Return the [x, y] coordinate for the center point of the cell that contains the specified text.  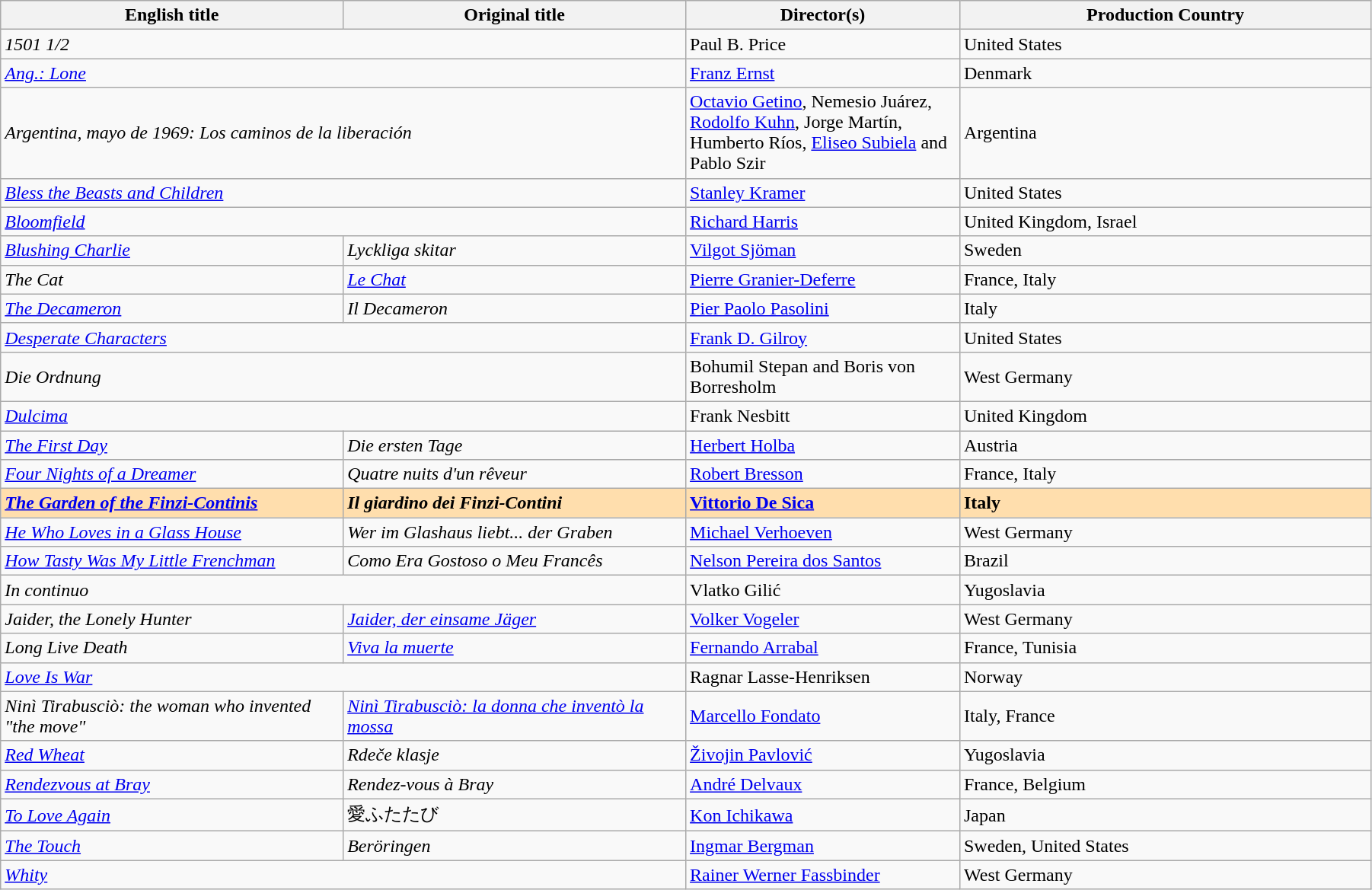
Beröringen [515, 846]
Il giardino dei Finzi-Contini [515, 503]
Desperate Characters [343, 337]
Sweden [1165, 250]
愛ふたたび [515, 815]
Volker Vogeler [823, 619]
Rdeče klasje [515, 755]
Die ersten Tage [515, 445]
Love Is War [343, 677]
The First Day [172, 445]
Le Chat [515, 279]
André Delvaux [823, 784]
Il Decameron [515, 308]
Ingmar Bergman [823, 846]
Denmark [1165, 73]
1501 1/2 [343, 44]
Paul B. Price [823, 44]
Vlatko Gilić [823, 590]
Vilgot Sjöman [823, 250]
Original title [515, 15]
Stanley Kramer [823, 193]
France, Belgium [1165, 784]
Bloomfield [343, 222]
Norway [1165, 677]
Italy, France [1165, 716]
To Love Again [172, 815]
Kon Ichikawa [823, 815]
Octavio Getino, Nemesio Juárez, Rodolfo Kuhn, Jorge Martín, Humberto Ríos, Eliseo Subiela and Pablo Szir [823, 132]
Jaider, der einsame Jäger [515, 619]
Marcello Fondato [823, 716]
Como Era Gostoso o Meu Francês [515, 561]
English title [172, 15]
He Who Loves in a Glass House [172, 532]
Pierre Granier-Deferre [823, 279]
Fernando Arrabal [823, 648]
Lyckliga skitar [515, 250]
Red Wheat [172, 755]
Rendez-vous à Bray [515, 784]
United Kingdom, Israel [1165, 222]
Ragnar Lasse-Henriksen [823, 677]
Ninì Tirabusciò: la donna che inventò la mossa [515, 716]
Rendezvous at Bray [172, 784]
Ninì Tirabusciò: the woman who invented "the move" [172, 716]
Ang.: Lone [343, 73]
France, Tunisia [1165, 648]
Richard Harris [823, 222]
Die Ordnung [343, 376]
Frank D. Gilroy [823, 337]
The Touch [172, 846]
Director(s) [823, 15]
Argentina, mayo de 1969: Los caminos de la liberación [343, 132]
Austria [1165, 445]
Bless the Beasts and Children [343, 193]
Sweden, United States [1165, 846]
Long Live Death [172, 648]
In continuo [343, 590]
Dulcima [343, 416]
Japan [1165, 815]
United Kingdom [1165, 416]
Robert Bresson [823, 474]
The Cat [172, 279]
Production Country [1165, 15]
Blushing Charlie [172, 250]
Michael Verhoeven [823, 532]
Herbert Holba [823, 445]
Pier Paolo Pasolini [823, 308]
Rainer Werner Fassbinder [823, 875]
Brazil [1165, 561]
Franz Ernst [823, 73]
Frank Nesbitt [823, 416]
The Decameron [172, 308]
Nelson Pereira dos Santos [823, 561]
The Garden of the Finzi-Continis [172, 503]
Viva la muerte [515, 648]
Jaider, the Lonely Hunter [172, 619]
Argentina [1165, 132]
Živojin Pavlović [823, 755]
Whity [343, 875]
Four Nights of a Dreamer [172, 474]
Wer im Glashaus liebt... der Graben [515, 532]
Vittorio De Sica [823, 503]
Bohumil Stepan and Boris von Borresholm [823, 376]
How Tasty Was My Little Frenchman [172, 561]
Quatre nuits d'un rêveur [515, 474]
